For the text-containing cell, return its midpoint in (x, y) coordinate format. 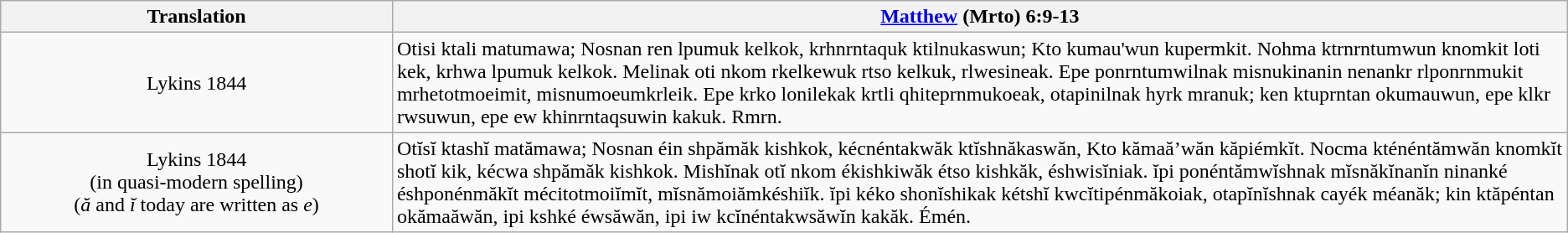
Lykins 1844(in quasi-modern spelling)(ă and ĭ today are written as e) (197, 183)
Translation (197, 17)
Lykins 1844 (197, 82)
Matthew (Mrto) 6:9-13 (980, 17)
